Extract the (X, Y) coordinate from the center of the cell holding the provided text.  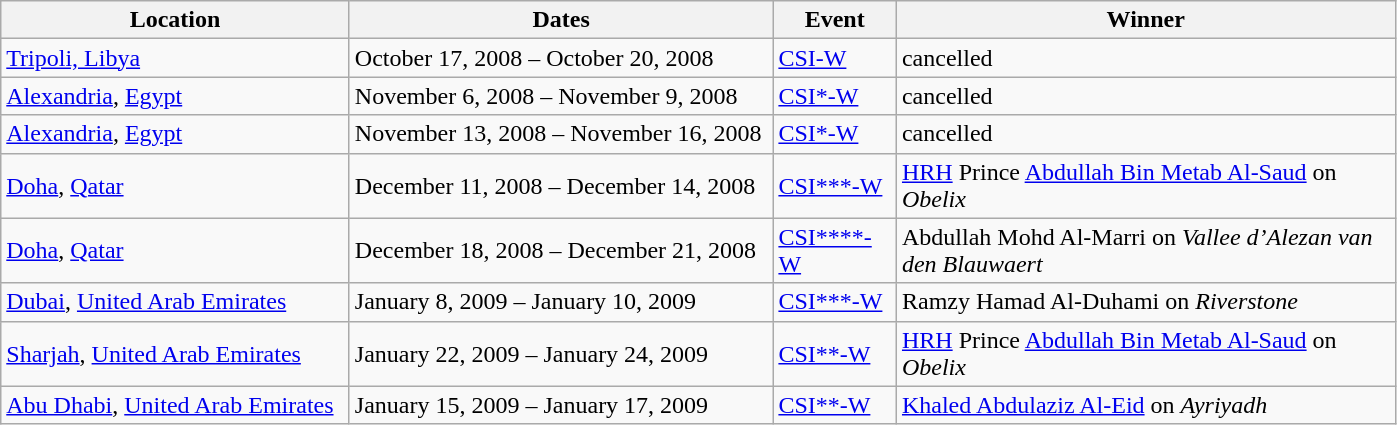
Khaled Abdulaziz Al-Eid on Ayriyadh (1146, 405)
January 15, 2009 – January 17, 2009 (561, 405)
Dates (561, 20)
January 22, 2009 – January 24, 2009 (561, 354)
October 17, 2008 – October 20, 2008 (561, 58)
Tripoli, Libya (176, 58)
November 6, 2008 – November 9, 2008 (561, 96)
Winner (1146, 20)
CSI****-W (835, 250)
Location (176, 20)
CSI-W (835, 58)
Ramzy Hamad Al-Duhami on Riverstone (1146, 302)
January 8, 2009 – January 10, 2009 (561, 302)
December 18, 2008 – December 21, 2008 (561, 250)
Event (835, 20)
December 11, 2008 – December 14, 2008 (561, 186)
November 13, 2008 – November 16, 2008 (561, 134)
Abdullah Mohd Al-Marri on Vallee d’Alezan van den Blauwaert (1146, 250)
Dubai, United Arab Emirates (176, 302)
Abu Dhabi, United Arab Emirates (176, 405)
Sharjah, United Arab Emirates (176, 354)
